Extract the (x, y) coordinate from the center of the cell holding the provided text.  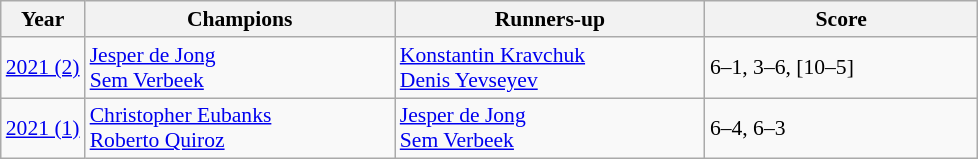
Score (842, 19)
6–4, 6–3 (842, 128)
2021 (1) (43, 128)
2021 (2) (43, 68)
6–1, 3–6, [10–5] (842, 68)
Runners-up (550, 19)
Champions (240, 19)
Year (43, 19)
Konstantin Kravchuk Denis Yevseyev (550, 68)
Christopher Eubanks Roberto Quiroz (240, 128)
